Identify which cell holds the provided text, then report its (X, Y) central coordinate. 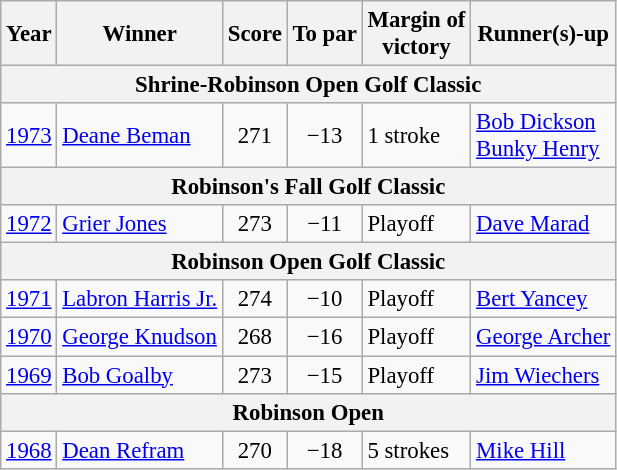
1969 (29, 375)
1970 (29, 337)
274 (256, 299)
To par (324, 34)
Shrine-Robinson Open Golf Classic (308, 85)
Margin ofvictory (416, 34)
Robinson Open (308, 412)
−13 (324, 136)
271 (256, 136)
−15 (324, 375)
Dean Refram (140, 450)
Robinson's Fall Golf Classic (308, 187)
Labron Harris Jr. (140, 299)
5 strokes (416, 450)
1968 (29, 450)
Bob Dickson Bunky Henry (544, 136)
1972 (29, 224)
−10 (324, 299)
1973 (29, 136)
Runner(s)-up (544, 34)
1971 (29, 299)
Robinson Open Golf Classic (308, 262)
Deane Beman (140, 136)
1 stroke (416, 136)
Mike Hill (544, 450)
Bert Yancey (544, 299)
Score (256, 34)
George Archer (544, 337)
George Knudson (140, 337)
268 (256, 337)
Dave Marad (544, 224)
Winner (140, 34)
Bob Goalby (140, 375)
Year (29, 34)
Jim Wiechers (544, 375)
−16 (324, 337)
−11 (324, 224)
−18 (324, 450)
Grier Jones (140, 224)
270 (256, 450)
